Output the (X, Y) coordinate of the center of the cell containing the given text.  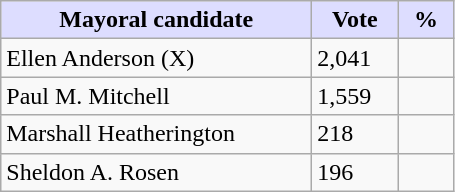
Paul M. Mitchell (156, 96)
Ellen Anderson (X) (156, 58)
1,559 (355, 96)
Mayoral candidate (156, 20)
% (426, 20)
Marshall Heatherington (156, 134)
Vote (355, 20)
218 (355, 134)
Sheldon A. Rosen (156, 172)
2,041 (355, 58)
196 (355, 172)
